Extract the (X, Y) coordinate from the center of the cell holding the provided text.  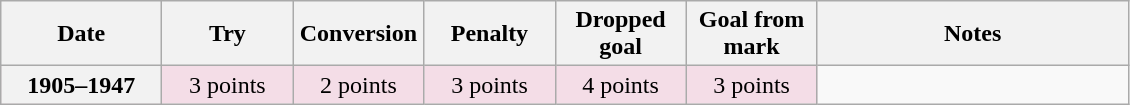
2 points (358, 85)
Conversion (358, 34)
Penalty (490, 34)
Dropped goal (620, 34)
4 points (620, 85)
Try (228, 34)
Date (82, 34)
Notes (972, 34)
Goal from mark (752, 34)
1905–1947 (82, 85)
